Pinpoint the cell where the given text exists, returning its (X, Y) midpoint coordinate. 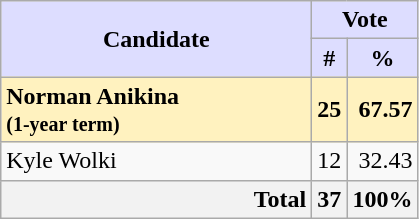
67.57 (382, 110)
32.43 (382, 161)
25 (330, 110)
12 (330, 161)
Total (156, 199)
# (330, 58)
Norman Anikina (1-year term) (156, 110)
37 (330, 199)
100% (382, 199)
% (382, 58)
Candidate (156, 39)
Kyle Wolki (156, 161)
Vote (365, 20)
